Provide the (X, Y) coordinate of the cell's center where the given text is located.  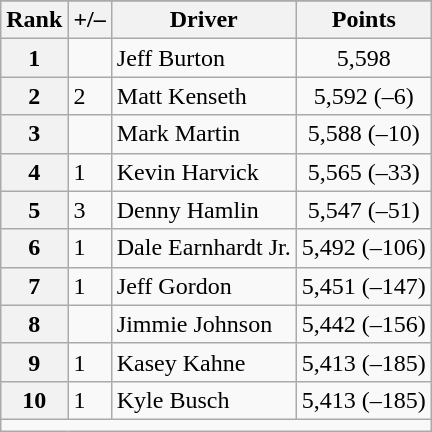
Mark Martin (204, 134)
10 (34, 400)
Points (364, 20)
Jeff Gordon (204, 286)
5,592 (–6) (364, 96)
7 (34, 286)
5 (34, 210)
Kasey Kahne (204, 362)
Jimmie Johnson (204, 324)
5,588 (–10) (364, 134)
Kevin Harvick (204, 172)
5,492 (–106) (364, 248)
Rank (34, 20)
5,547 (–51) (364, 210)
Driver (204, 20)
+/– (90, 20)
5,451 (–147) (364, 286)
Denny Hamlin (204, 210)
Jeff Burton (204, 58)
Dale Earnhardt Jr. (204, 248)
5,565 (–33) (364, 172)
4 (34, 172)
5,598 (364, 58)
Kyle Busch (204, 400)
Matt Kenseth (204, 96)
9 (34, 362)
6 (34, 248)
5,442 (–156) (364, 324)
8 (34, 324)
